Return [X, Y] of the center of cell containing provided text 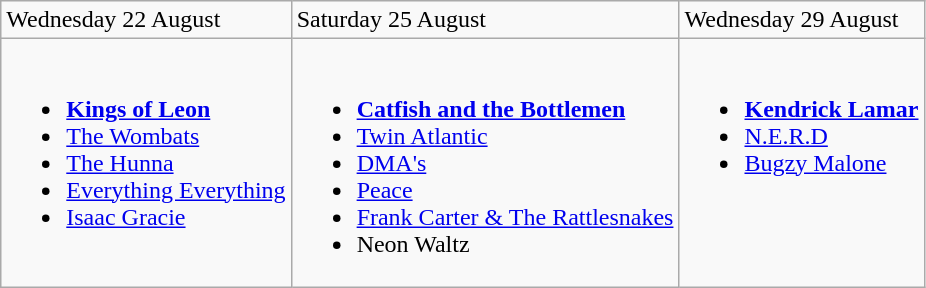
Wednesday 29 August [802, 20]
Wednesday 22 August [146, 20]
Saturday 25 August [485, 20]
Catfish and the BottlemenTwin AtlanticDMA'sPeaceFrank Carter & The RattlesnakesNeon Waltz [485, 163]
Kendrick LamarN.E.R.DBugzy Malone [802, 163]
Kings of LeonThe WombatsThe HunnaEverything EverythingIsaac Gracie [146, 163]
